Output the (X, Y) coordinate of the center of the cell containing the given text.  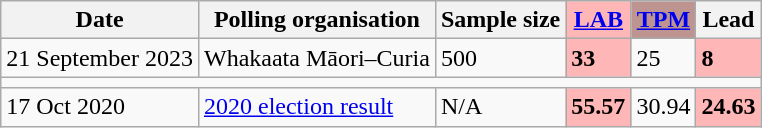
30.94 (664, 107)
Sample size (500, 20)
8 (728, 58)
Lead (728, 20)
17 Oct 2020 (100, 107)
Date (100, 20)
55.57 (598, 107)
33 (598, 58)
2020 election result (316, 107)
24.63 (728, 107)
21 September 2023 (100, 58)
TPM (664, 20)
N/A (500, 107)
25 (664, 58)
LAB (598, 20)
Whakaata Māori–Curia (316, 58)
500 (500, 58)
Polling organisation (316, 20)
